Detect which cell encompasses the target text, then output its [X, Y] center coordinate. 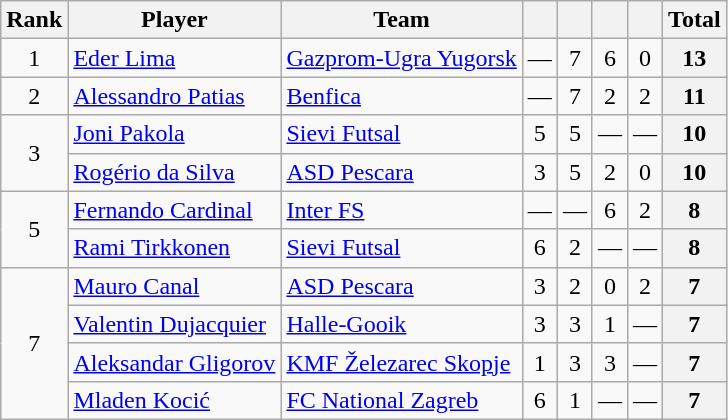
FC National Zagreb [402, 400]
Eder Lima [174, 58]
Gazprom-Ugra Yugorsk [402, 58]
KMF Železarec Skopje [402, 362]
Fernando Cardinal [174, 210]
Mauro Canal [174, 286]
Rami Tirkkonen [174, 248]
Inter FS [402, 210]
Valentin Dujacquier [174, 324]
13 [695, 58]
Aleksandar Gligorov [174, 362]
11 [695, 96]
Total [695, 20]
Rank [34, 20]
Team [402, 20]
Joni Pakola [174, 134]
Benfica [402, 96]
Mladen Kocić [174, 400]
Player [174, 20]
Alessandro Patias [174, 96]
Halle-Gooik [402, 324]
Rogério da Silva [174, 172]
